Return the [x, y] coordinate for the center point of the cell that contains the specified text.  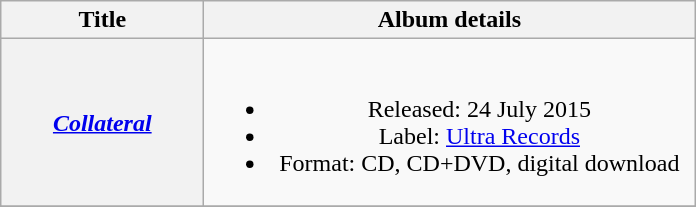
Collateral [102, 122]
Title [102, 20]
Album details [450, 20]
Released: 24 July 2015Label: Ultra RecordsFormat: CD, CD+DVD, digital download [450, 122]
